For the text-containing cell, return its midpoint in (x, y) coordinate format. 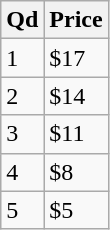
Price (76, 20)
1 (22, 58)
3 (22, 134)
$17 (76, 58)
2 (22, 96)
4 (22, 172)
5 (22, 210)
$11 (76, 134)
$14 (76, 96)
$5 (76, 210)
$8 (76, 172)
Qd (22, 20)
